Return (x, y) of the center of cell containing provided text 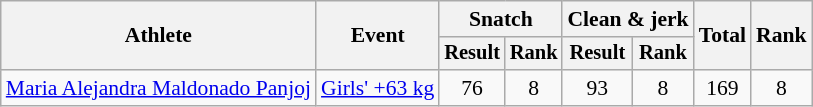
Girls' +63 kg (378, 88)
Clean & jerk (628, 19)
Snatch (500, 19)
Event (378, 36)
Maria Alejandra Maldonado Panjoj (158, 88)
Total (722, 36)
93 (597, 88)
Athlete (158, 36)
76 (472, 88)
169 (722, 88)
